Find where the given text appears and provide that cell's center as [x, y] coordinate. 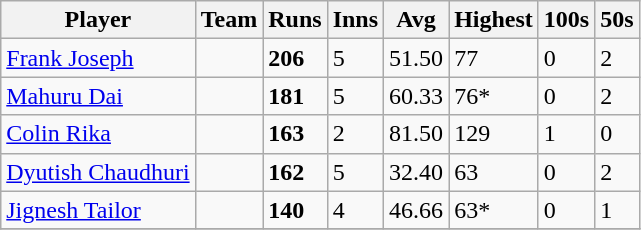
51.50 [416, 58]
129 [494, 134]
100s [566, 20]
77 [494, 58]
63 [494, 172]
Highest [494, 20]
Mahuru Dai [98, 96]
181 [295, 96]
206 [295, 58]
81.50 [416, 134]
Frank Joseph [98, 58]
4 [355, 210]
Team [229, 20]
76* [494, 96]
Dyutish Chaudhuri [98, 172]
Inns [355, 20]
63* [494, 210]
60.33 [416, 96]
46.66 [416, 210]
32.40 [416, 172]
Player [98, 20]
162 [295, 172]
Colin Rika [98, 134]
140 [295, 210]
Runs [295, 20]
Jignesh Tailor [98, 210]
50s [617, 20]
Avg [416, 20]
163 [295, 134]
